Return (X, Y) of the center of cell containing provided text 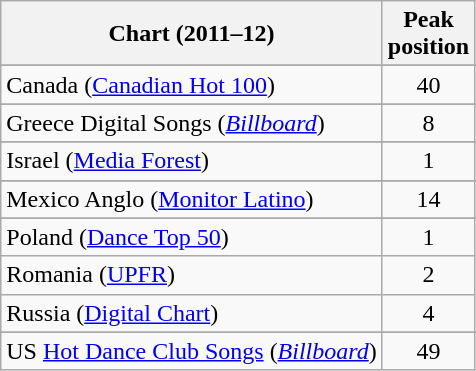
US Hot Dance Club Songs (Billboard) (192, 351)
Russia (Digital Chart) (192, 313)
49 (428, 351)
14 (428, 199)
Chart (2011–12) (192, 34)
2 (428, 275)
4 (428, 313)
Greece Digital Songs (Billboard) (192, 123)
Israel (Media Forest) (192, 161)
Peakposition (428, 34)
40 (428, 85)
8 (428, 123)
Canada (Canadian Hot 100) (192, 85)
Romania (UPFR) (192, 275)
Poland (Dance Top 50) (192, 237)
Mexico Anglo (Monitor Latino) (192, 199)
